Detect which cell encompasses the target text, then output its [X, Y] center coordinate. 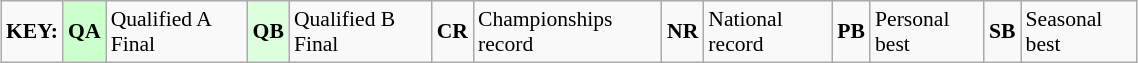
CR [452, 32]
Seasonal best [1079, 32]
NR [682, 32]
Personal best [927, 32]
National record [768, 32]
QA [84, 32]
SB [1002, 32]
PB [851, 32]
Championships record [568, 32]
Qualified A Final [177, 32]
Qualified B Final [360, 32]
QB [268, 32]
KEY: [32, 32]
